Identify which cell holds the provided text, then report its [x, y] central coordinate. 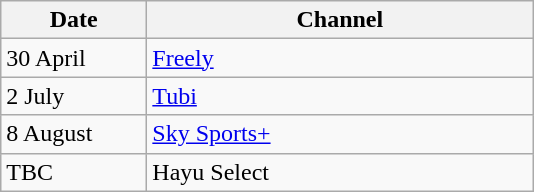
Sky Sports+ [340, 134]
8 August [74, 134]
Channel [340, 20]
Tubi [340, 96]
Date [74, 20]
Hayu Select [340, 172]
TBC [74, 172]
30 April [74, 58]
Freely [340, 58]
2 July [74, 96]
